From the cell containing the given text, extract its center point as [x, y] coordinate. 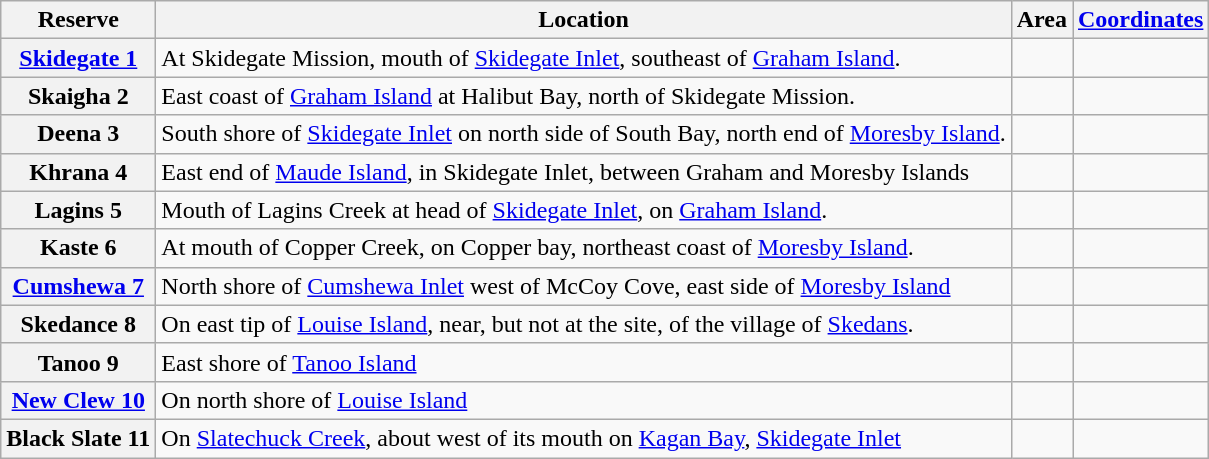
Reserve [78, 20]
Khrana 4 [78, 172]
Coordinates [1140, 20]
At Skidegate Mission, mouth of Skidegate Inlet, southeast of Graham Island. [584, 58]
Location [584, 20]
On north shore of Louise Island [584, 400]
On Slatechuck Creek, about west of its mouth on Kagan Bay, Skidegate Inlet [584, 438]
Skaigha 2 [78, 96]
Tanoo 9 [78, 362]
North shore of Cumshewa Inlet west of McCoy Cove, east side of Moresby Island [584, 286]
Deena 3 [78, 134]
Black Slate 11 [78, 438]
East end of Maude Island, in Skidegate Inlet, between Graham and Moresby Islands [584, 172]
Cumshewa 7 [78, 286]
East coast of Graham Island at Halibut Bay, north of Skidegate Mission. [584, 96]
Skedance 8 [78, 324]
Skidegate 1 [78, 58]
South shore of Skidegate Inlet on north side of South Bay, north end of Moresby Island. [584, 134]
East shore of Tanoo Island [584, 362]
At mouth of Copper Creek, on Copper bay, northeast coast of Moresby Island. [584, 248]
Area [1042, 20]
Mouth of Lagins Creek at head of Skidegate Inlet, on Graham Island. [584, 210]
Kaste 6 [78, 248]
On east tip of Louise Island, near, but not at the site, of the village of Skedans. [584, 324]
New Clew 10 [78, 400]
Lagins 5 [78, 210]
